Return [x, y] of the center of cell containing provided text 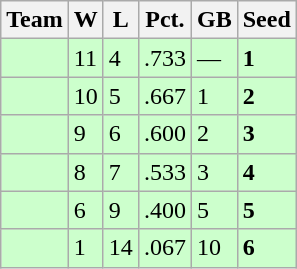
L [120, 20]
.533 [164, 172]
— [214, 58]
.067 [164, 248]
.400 [164, 210]
Seed [266, 20]
14 [120, 248]
8 [86, 172]
.733 [164, 58]
Pct. [164, 20]
GB [214, 20]
.600 [164, 134]
.667 [164, 96]
7 [120, 172]
Team [35, 20]
11 [86, 58]
W [86, 20]
